Provide the [X, Y] coordinate of the cell's center where the given text is located.  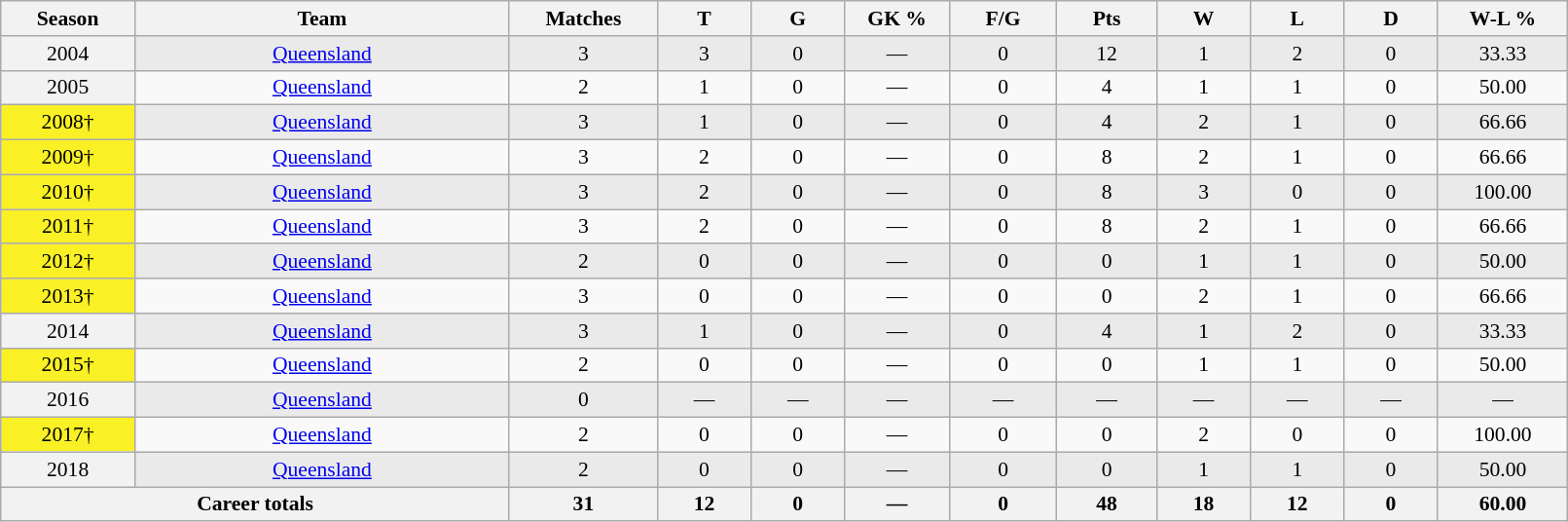
Team [321, 19]
2013† [68, 296]
2016 [68, 400]
2005 [68, 88]
31 [583, 504]
2009† [68, 158]
2012† [68, 262]
D [1391, 19]
2008† [68, 123]
W [1204, 19]
2004 [68, 54]
Pts [1108, 19]
Season [68, 19]
W-L % [1503, 19]
2015† [68, 365]
GK % [897, 19]
2014 [68, 331]
2017† [68, 435]
48 [1108, 504]
G [798, 19]
18 [1204, 504]
Career totals [255, 504]
T [704, 19]
F/G [1003, 19]
2011† [68, 227]
2010† [68, 192]
60.00 [1503, 504]
L [1297, 19]
Matches [583, 19]
2018 [68, 469]
